Determine the (X, Y) coordinate at the center of the cell enclosing the given text.  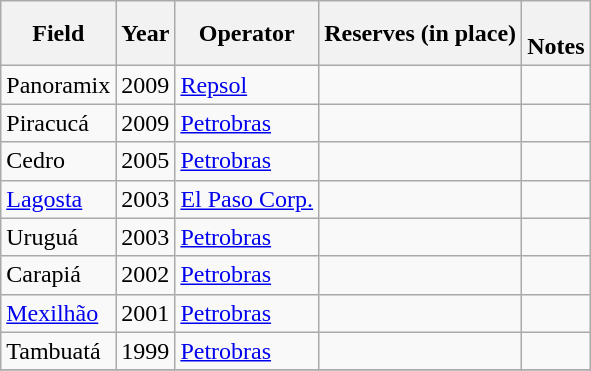
Operator (247, 34)
Panoramix (58, 85)
2002 (146, 275)
Reserves (in place) (420, 34)
Field (58, 34)
El Paso Corp. (247, 199)
Piracucá (58, 123)
Repsol (247, 85)
Uruguá (58, 237)
Mexilhão (58, 313)
Tambuatá (58, 351)
1999 (146, 351)
2001 (146, 313)
Year (146, 34)
Cedro (58, 161)
Lagosta (58, 199)
Notes (556, 34)
2005 (146, 161)
Carapiá (58, 275)
